Search for the cell housing the specified text and yield its [X, Y] center coordinate. 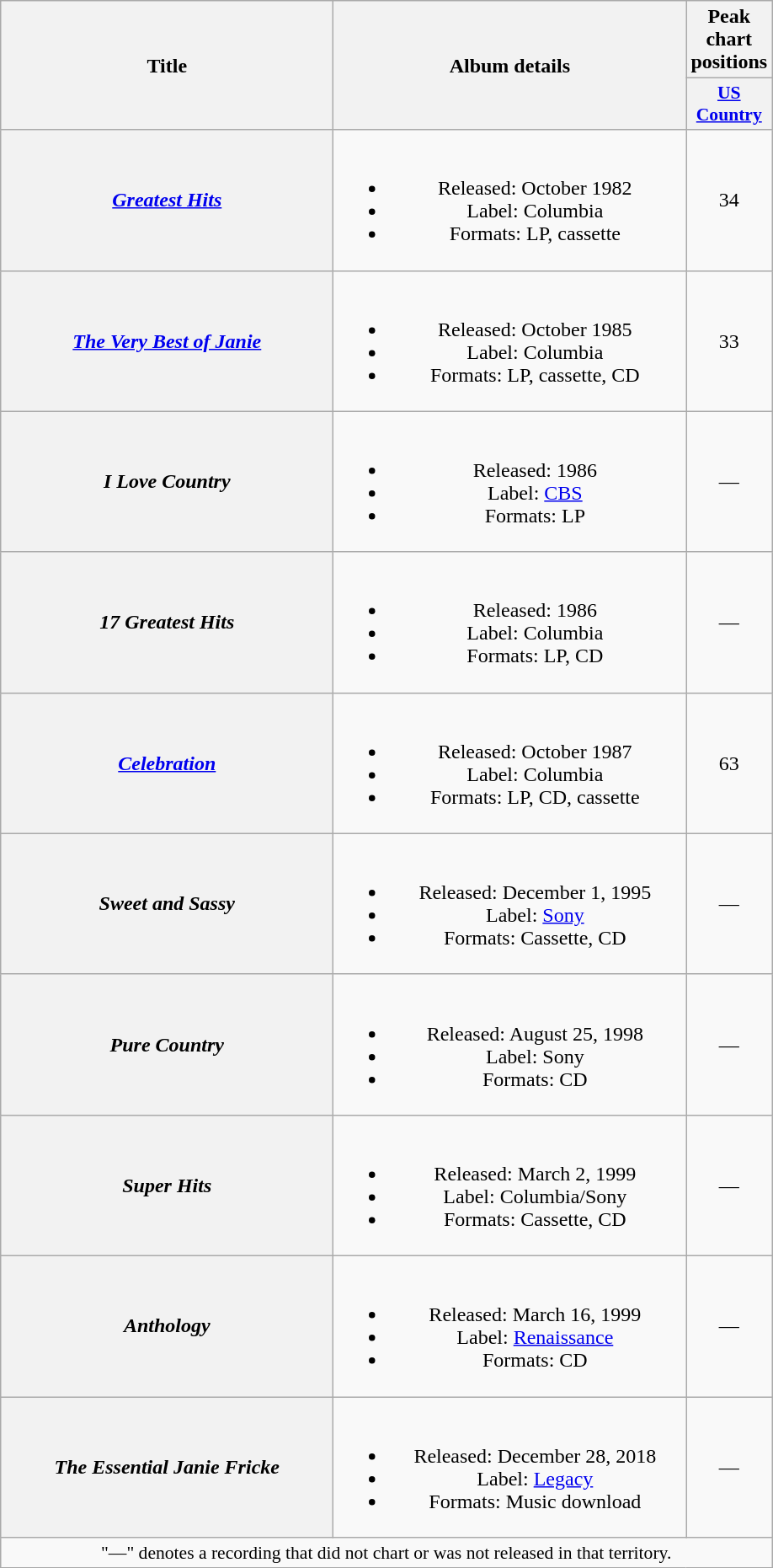
34 [729, 201]
The Very Best of Janie [167, 340]
The Essential Janie Fricke [167, 1468]
Greatest Hits [167, 201]
Released: October 1982Label: ColumbiaFormats: LP, cassette [510, 201]
Title [167, 66]
USCountry [729, 104]
Anthology [167, 1326]
Celebration [167, 763]
17 Greatest Hits [167, 622]
Peakchartpositions [729, 40]
Pure Country [167, 1045]
Released: October 1987Label: ColumbiaFormats: LP, CD, cassette [510, 763]
Sweet and Sassy [167, 903]
Released: 1986Label: ColumbiaFormats: LP, CD [510, 622]
Released: December 1, 1995Label: SonyFormats: Cassette, CD [510, 903]
Released: October 1985Label: ColumbiaFormats: LP, cassette, CD [510, 340]
Released: August 25, 1998Label: SonyFormats: CD [510, 1045]
Released: December 28, 2018Label: LegacyFormats: Music download [510, 1468]
Super Hits [167, 1185]
Released: March 2, 1999Label: Columbia/SonyFormats: Cassette, CD [510, 1185]
I Love Country [167, 482]
Album details [510, 66]
"—" denotes a recording that did not chart or was not released in that territory. [386, 1553]
Released: 1986Label: CBSFormats: LP [510, 482]
Released: March 16, 1999Label: RenaissanceFormats: CD [510, 1326]
33 [729, 340]
63 [729, 763]
